Provide the [X, Y] coordinate of the cell's center where the given text is located.  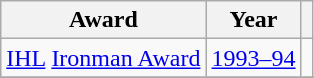
IHL Ironman Award [104, 58]
Award [104, 20]
1993–94 [254, 58]
Year [254, 20]
